Search for the cell housing the specified text and yield its (X, Y) center coordinate. 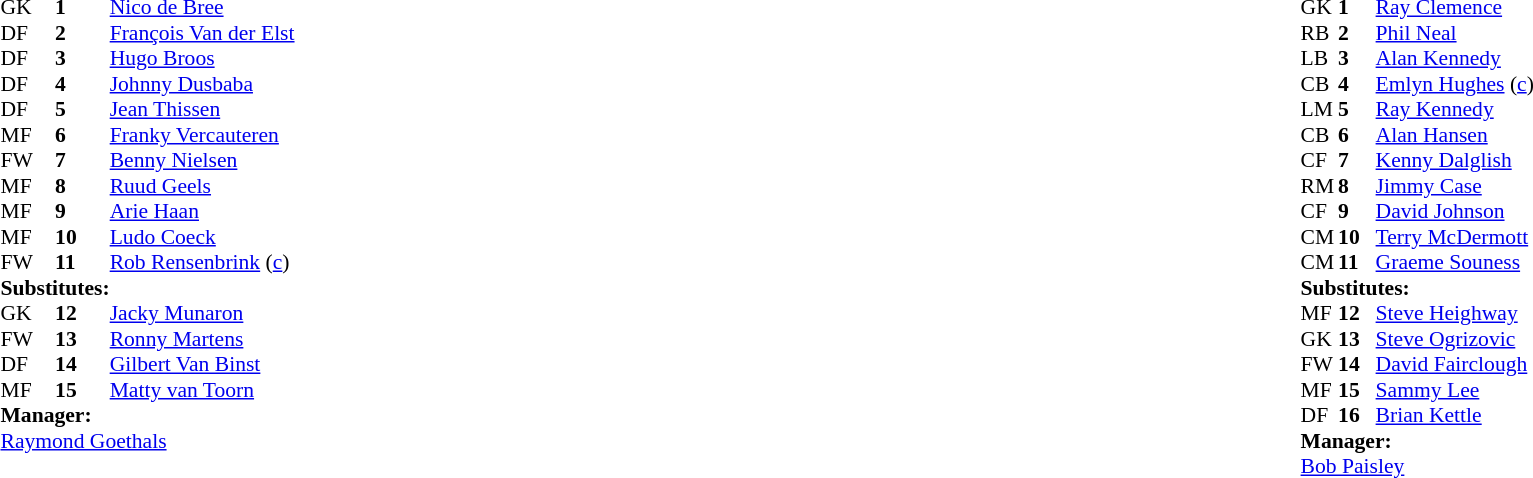
Matty van Toorn (202, 390)
Franky Vercauteren (202, 135)
Raymond Goethals (147, 441)
LM (1320, 109)
Ronny Martens (202, 339)
Ruud Geels (202, 186)
Substitutes: (54, 288)
Ludo Coeck (202, 237)
Rob Rensenbrink (c) (202, 263)
RM (1320, 186)
Manager: (147, 415)
Gilbert Van Binst (202, 365)
16 (1357, 415)
Jacky Munaron (202, 313)
Arie Haan (202, 211)
Johnny Dusbaba (202, 84)
Jean Thissen (202, 109)
RB (1320, 33)
Benny Nielsen (202, 161)
Hugo Broos (202, 59)
François Van der Elst (202, 33)
LB (1320, 59)
